Search for the cell housing the specified text and yield its (x, y) center coordinate. 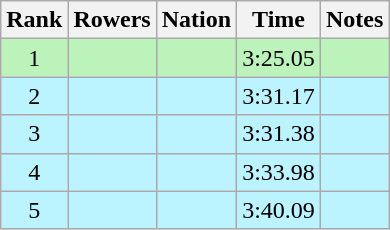
5 (34, 210)
Time (279, 20)
3:40.09 (279, 210)
3:25.05 (279, 58)
Nation (196, 20)
2 (34, 96)
3:33.98 (279, 172)
Rank (34, 20)
3:31.38 (279, 134)
Notes (354, 20)
3:31.17 (279, 96)
Rowers (112, 20)
1 (34, 58)
4 (34, 172)
3 (34, 134)
